Capture the cell that displays the provided text and extract its [x, y] central coordinate. 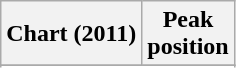
Chart (2011) [72, 34]
Peak position [188, 34]
